Find where the given text appears and provide that cell's center as [x, y] coordinate. 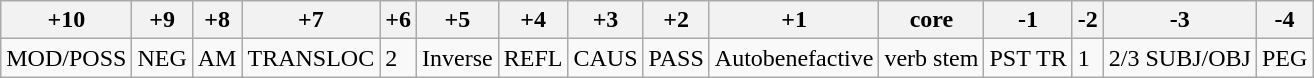
MOD/POSS [66, 58]
PEG [1284, 58]
PST TR [1028, 58]
+10 [66, 20]
1 [1088, 58]
+9 [162, 20]
CAUS [606, 58]
-4 [1284, 20]
2/3 SUBJ/OBJ [1180, 58]
core [932, 20]
TRANSLOC [311, 58]
PASS [676, 58]
AM [217, 58]
-3 [1180, 20]
+4 [533, 20]
+6 [398, 20]
+7 [311, 20]
verb stem [932, 58]
-1 [1028, 20]
+1 [794, 20]
-2 [1088, 20]
REFL [533, 58]
+3 [606, 20]
NEG [162, 58]
Inverse [457, 58]
+5 [457, 20]
Autobenefactive [794, 58]
+2 [676, 20]
2 [398, 58]
+8 [217, 20]
